Find where the given text appears and provide that cell's center as [X, Y] coordinate. 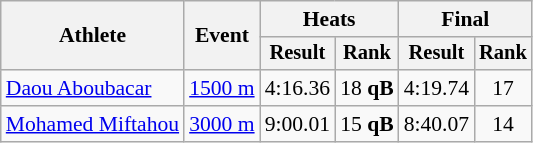
Mohamed Miftahou [92, 124]
14 [503, 124]
Daou Aboubacar [92, 88]
18 qB [367, 88]
1500 m [222, 88]
8:40.07 [436, 124]
15 qB [367, 124]
9:00.01 [298, 124]
Heats [330, 19]
17 [503, 88]
3000 m [222, 124]
Athlete [92, 36]
Final [466, 19]
4:19.74 [436, 88]
4:16.36 [298, 88]
Event [222, 36]
